From the cell containing the given text, extract its center point as (x, y) coordinate. 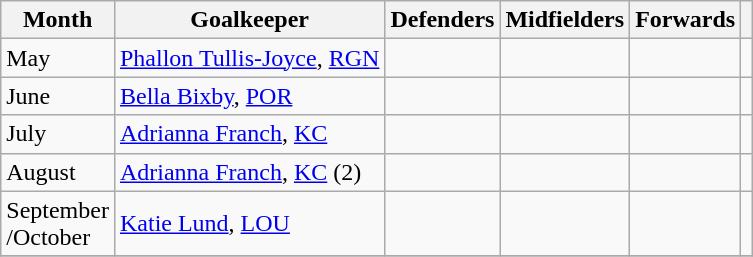
Midfielders (565, 20)
Katie Lund, LOU (249, 224)
Month (58, 20)
May (58, 58)
August (58, 172)
Bella Bixby, POR (249, 96)
September/October (58, 224)
Goalkeeper (249, 20)
Adrianna Franch, KC (249, 134)
Defenders (442, 20)
June (58, 96)
July (58, 134)
Adrianna Franch, KC (2) (249, 172)
Phallon Tullis-Joyce, RGN (249, 58)
Forwards (686, 20)
